Capture the cell that displays the provided text and extract its [X, Y] central coordinate. 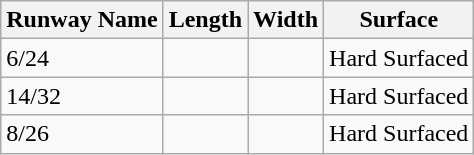
8/26 [82, 134]
Width [286, 20]
Surface [399, 20]
Runway Name [82, 20]
6/24 [82, 58]
Length [205, 20]
14/32 [82, 96]
